From the cell containing the given text, extract its center point as [X, Y] coordinate. 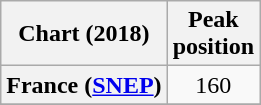
France (SNEP) [84, 85]
160 [213, 85]
Chart (2018) [84, 34]
Peakposition [213, 34]
